From the cell containing the given text, extract its center point as (X, Y) coordinate. 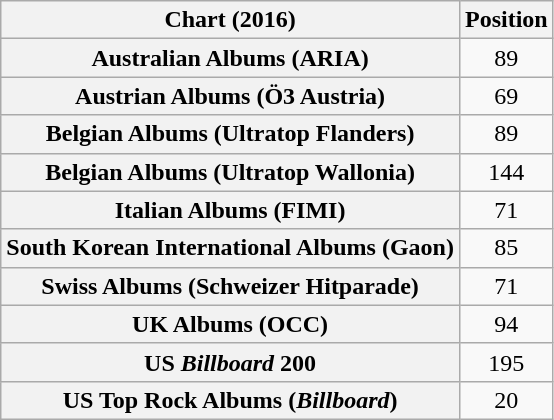
Swiss Albums (Schweizer Hitparade) (230, 286)
94 (506, 324)
Australian Albums (ARIA) (230, 58)
195 (506, 362)
Austrian Albums (Ö3 Austria) (230, 96)
85 (506, 248)
US Billboard 200 (230, 362)
Position (506, 20)
UK Albums (OCC) (230, 324)
Belgian Albums (Ultratop Flanders) (230, 134)
Chart (2016) (230, 20)
US Top Rock Albums (Billboard) (230, 400)
Italian Albums (FIMI) (230, 210)
144 (506, 172)
South Korean International Albums (Gaon) (230, 248)
20 (506, 400)
69 (506, 96)
Belgian Albums (Ultratop Wallonia) (230, 172)
